From the cell containing the given text, extract its center point as (x, y) coordinate. 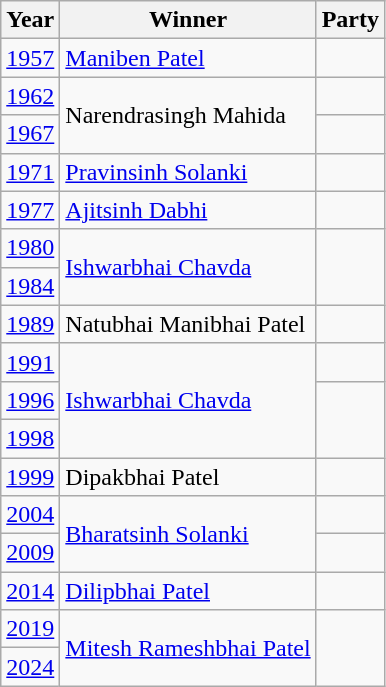
2009 (30, 553)
1991 (30, 362)
Pravinsinh Solanki (188, 172)
1962 (30, 96)
1998 (30, 438)
2004 (30, 515)
1971 (30, 172)
1999 (30, 477)
1984 (30, 286)
Winner (188, 20)
Bharatsinh Solanki (188, 534)
1989 (30, 324)
Dipakbhai Patel (188, 477)
1980 (30, 248)
Party (350, 20)
2014 (30, 591)
1977 (30, 210)
2019 (30, 629)
Year (30, 20)
Mitesh Rameshbhai Patel (188, 648)
2024 (30, 667)
1957 (30, 58)
Natubhai Manibhai Patel (188, 324)
1967 (30, 134)
Ajitsinh Dabhi (188, 210)
Narendrasingh Mahida (188, 115)
1996 (30, 400)
Maniben Patel (188, 58)
Dilipbhai Patel (188, 591)
